Identify which cell holds the provided text, then report its (x, y) central coordinate. 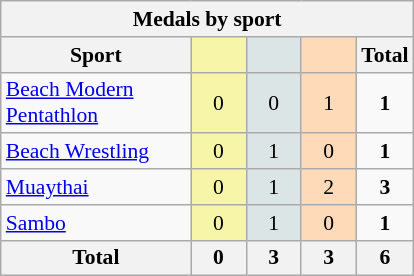
Medals by sport (208, 19)
Sambo (96, 223)
Muaythai (96, 187)
Beach Wrestling (96, 152)
Sport (96, 55)
6 (384, 258)
2 (328, 187)
Beach Modern Pentathlon (96, 102)
